Output the [x, y] coordinate of the center of the cell containing the given text.  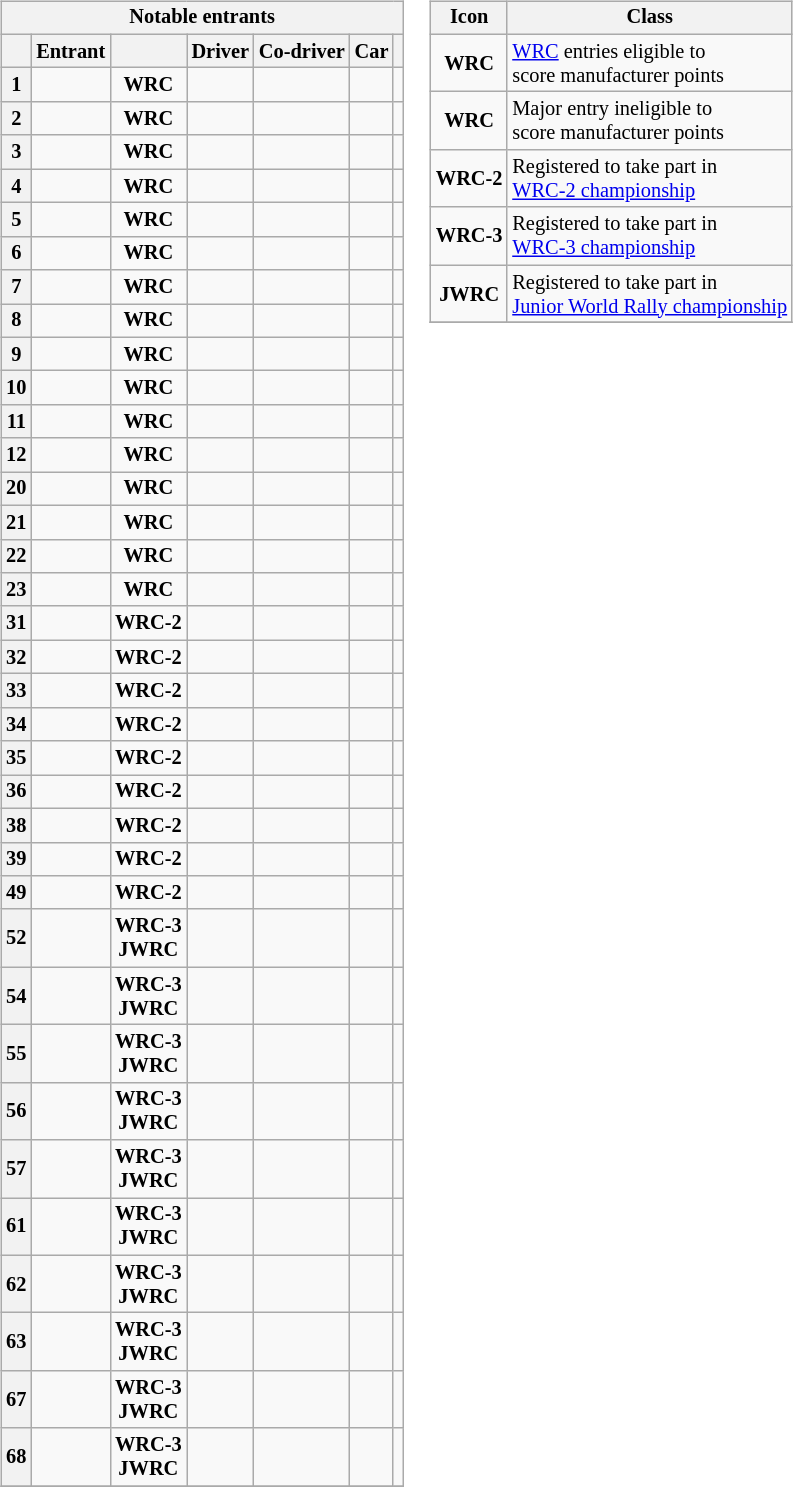
57 [16, 1169]
22 [16, 556]
Driver [220, 51]
Entrant [70, 51]
Registered to take part inWRC-3 championship [650, 236]
61 [16, 1227]
10 [16, 388]
49 [16, 893]
Registered to take part inJunior World Rally championship [650, 294]
Notable entrants [202, 18]
12 [16, 455]
62 [16, 1284]
Co-driver [302, 51]
34 [16, 724]
7 [16, 287]
WRC-3 [469, 236]
39 [16, 859]
23 [16, 590]
38 [16, 825]
8 [16, 321]
20 [16, 489]
2 [16, 119]
68 [16, 1457]
WRC entries eligible toscore manufacturer points [650, 63]
35 [16, 758]
63 [16, 1342]
11 [16, 422]
56 [16, 1111]
1 [16, 85]
6 [16, 253]
JWRC [469, 294]
4 [16, 186]
67 [16, 1400]
Major entry ineligible toscore manufacturer points [650, 121]
32 [16, 657]
33 [16, 691]
9 [16, 354]
36 [16, 792]
21 [16, 522]
52 [16, 938]
Registered to take part inWRC-2 championship [650, 179]
55 [16, 1054]
3 [16, 152]
Car [372, 51]
5 [16, 220]
Icon [469, 18]
54 [16, 996]
Class [650, 18]
31 [16, 623]
